Determine the (X, Y) coordinate at the center of the cell enclosing the given text.  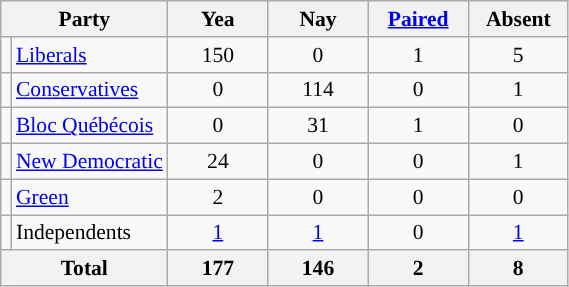
Paired (418, 19)
177 (218, 269)
146 (318, 269)
Total (84, 269)
31 (318, 126)
Green (90, 197)
Liberals (90, 55)
24 (218, 162)
Nay (318, 19)
Conservatives (90, 90)
Party (84, 19)
Yea (218, 19)
Independents (90, 233)
Absent (518, 19)
Bloc Québécois (90, 126)
5 (518, 55)
8 (518, 269)
114 (318, 90)
New Democratic (90, 162)
150 (218, 55)
